Find where the given text appears and provide that cell's center as (x, y) coordinate. 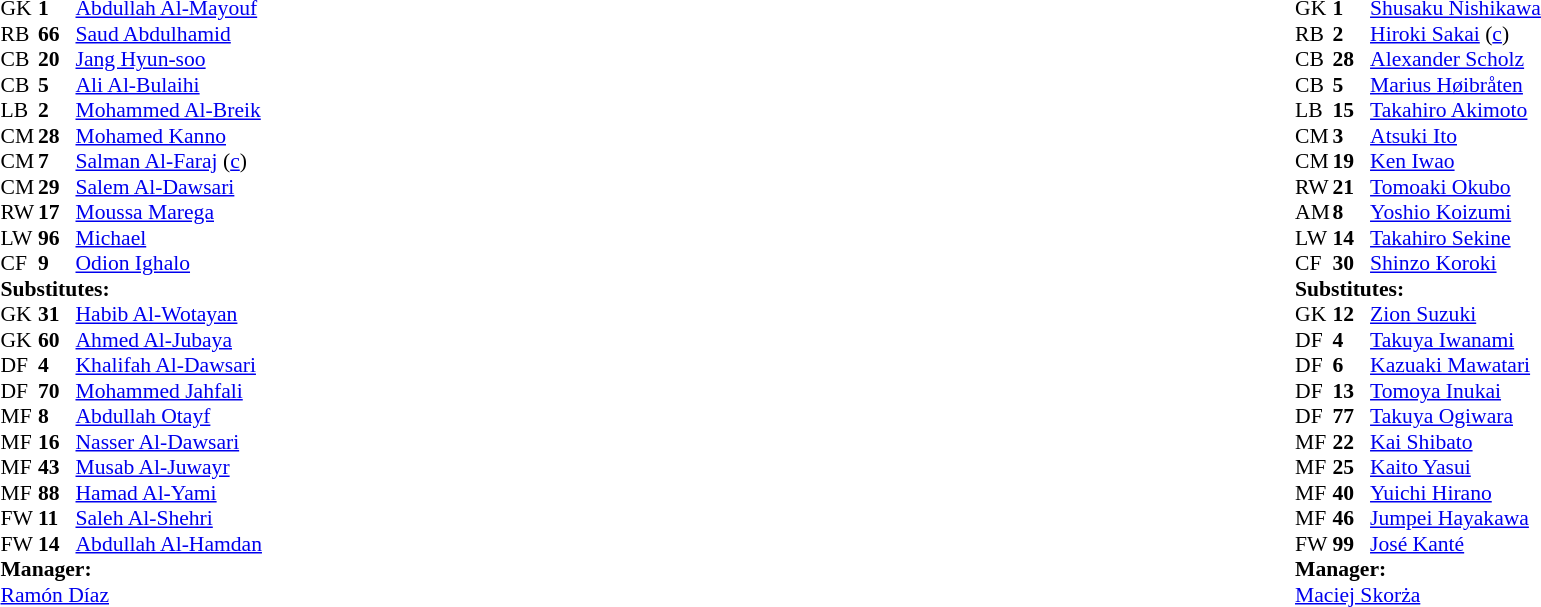
Saleh Al-Shehri (169, 519)
Habib Al-Wotayan (169, 315)
Hiroki Sakai (c) (1456, 34)
9 (57, 263)
70 (57, 391)
Mohammed Jahfali (169, 391)
Takahiro Akimoto (1456, 111)
Yuichi Hirano (1456, 493)
66 (57, 34)
Mohammed Al-Breik (169, 111)
Salem Al-Dawsari (169, 187)
31 (57, 315)
77 (1352, 417)
43 (57, 467)
Kai Shibato (1456, 442)
Takuya Iwanami (1456, 340)
Moussa Marega (169, 213)
46 (1352, 519)
60 (57, 340)
88 (57, 493)
Shinzo Koroki (1456, 263)
Takuya Ogiwara (1456, 417)
25 (1352, 467)
Tomoya Inukai (1456, 391)
Saud Abdulhamid (169, 34)
Kazuaki Mawatari (1456, 365)
40 (1352, 493)
15 (1352, 111)
Zion Suzuki (1456, 315)
3 (1352, 136)
12 (1352, 315)
Ken Iwao (1456, 161)
20 (57, 59)
16 (57, 442)
Yoshio Koizumi (1456, 213)
17 (57, 213)
30 (1352, 263)
Kaito Yasui (1456, 467)
11 (57, 519)
Mohamed Kanno (169, 136)
99 (1352, 544)
96 (57, 238)
Musab Al-Juwayr (169, 467)
29 (57, 187)
Alexander Scholz (1456, 59)
AM (1314, 213)
19 (1352, 161)
Ahmed Al-Jubaya (169, 340)
Abdullah Otayf (169, 417)
Khalifah Al-Dawsari (169, 365)
Abdullah Al-Hamdan (169, 544)
Marius Høibråten (1456, 85)
Nasser Al-Dawsari (169, 442)
22 (1352, 442)
Takahiro Sekine (1456, 238)
Tomoaki Okubo (1456, 187)
Salman Al-Faraj (c) (169, 161)
13 (1352, 391)
Atsuki Ito (1456, 136)
Hamad Al-Yami (169, 493)
José Kanté (1456, 544)
Jang Hyun-soo (169, 59)
Michael (169, 238)
Odion Ighalo (169, 263)
21 (1352, 187)
Ali Al-Bulaihi (169, 85)
7 (57, 161)
Jumpei Hayakawa (1456, 519)
6 (1352, 365)
